Search for the cell housing the specified text and yield its [X, Y] center coordinate. 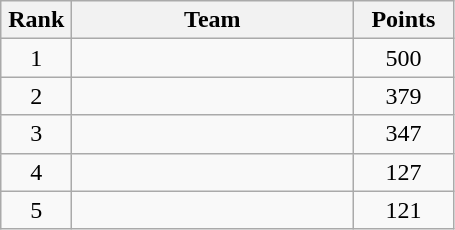
Rank [36, 20]
4 [36, 172]
347 [404, 134]
500 [404, 58]
127 [404, 172]
3 [36, 134]
379 [404, 96]
121 [404, 210]
Points [404, 20]
5 [36, 210]
2 [36, 96]
Team [212, 20]
1 [36, 58]
